Capture the cell that displays the provided text and extract its (X, Y) central coordinate. 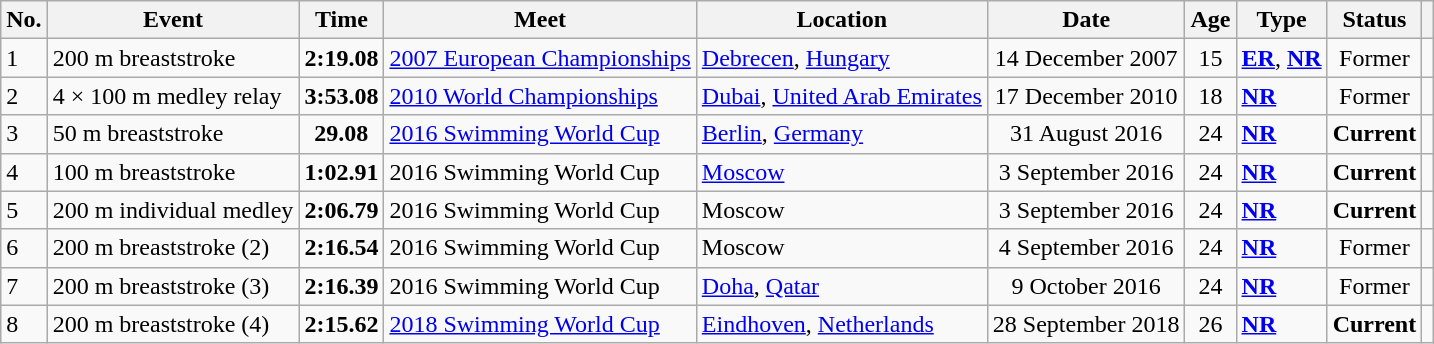
4 (24, 172)
7 (24, 286)
50 m breaststroke (173, 134)
8 (24, 324)
4 September 2016 (1086, 248)
Doha, Qatar (842, 286)
6 (24, 248)
200 m breaststroke (173, 58)
Age (1210, 20)
2:16.39 (342, 286)
Type (1282, 20)
ER, NR (1282, 58)
Meet (540, 20)
2007 European Championships (540, 58)
2 (24, 96)
Time (342, 20)
No. (24, 20)
Location (842, 20)
200 m breaststroke (2) (173, 248)
31 August 2016 (1086, 134)
5 (24, 210)
Berlin, Germany (842, 134)
3:53.08 (342, 96)
29.08 (342, 134)
1 (24, 58)
Dubai, United Arab Emirates (842, 96)
2:16.54 (342, 248)
Event (173, 20)
200 m individual medley (173, 210)
15 (1210, 58)
2:19.08 (342, 58)
26 (1210, 324)
100 m breaststroke (173, 172)
Date (1086, 20)
Debrecen, Hungary (842, 58)
2:15.62 (342, 324)
2:06.79 (342, 210)
28 September 2018 (1086, 324)
4 × 100 m medley relay (173, 96)
9 October 2016 (1086, 286)
Eindhoven, Netherlands (842, 324)
14 December 2007 (1086, 58)
2010 World Championships (540, 96)
200 m breaststroke (3) (173, 286)
1:02.91 (342, 172)
Status (1374, 20)
2018 Swimming World Cup (540, 324)
200 m breaststroke (4) (173, 324)
18 (1210, 96)
3 (24, 134)
17 December 2010 (1086, 96)
